Locate the cell with the specified text and output its (x, y) center coordinate. 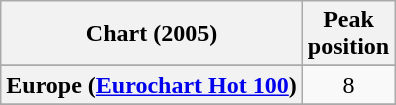
Europe (Eurochart Hot 100) (152, 85)
Peakposition (348, 34)
Chart (2005) (152, 34)
8 (348, 85)
